Provide the (x, y) coordinate of the cell's center where the given text is located.  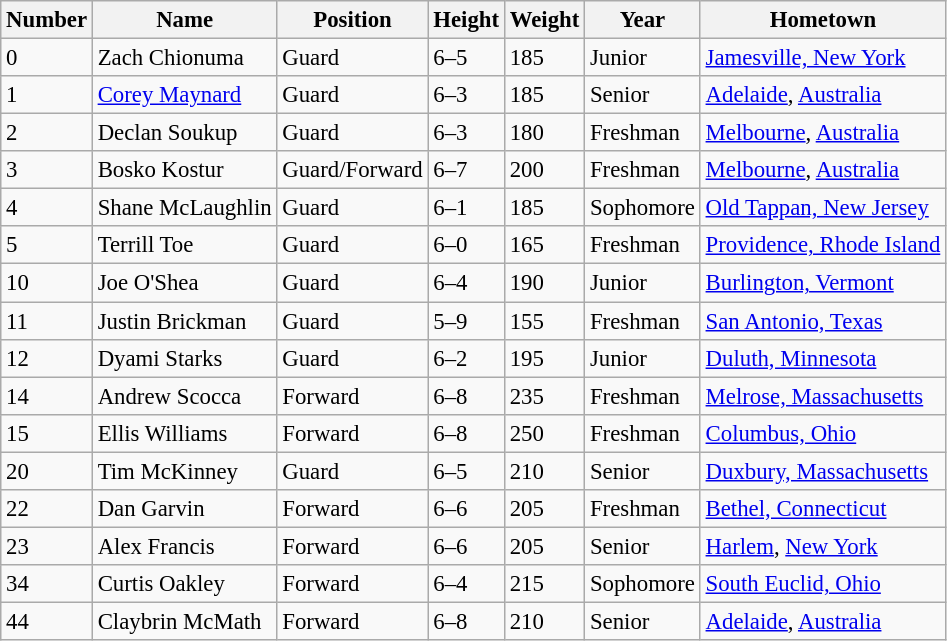
Terrill Toe (184, 245)
Year (643, 20)
5–9 (466, 321)
195 (544, 358)
Melrose, Massachusetts (822, 396)
Providence, Rhode Island (822, 245)
190 (544, 283)
Dan Garvin (184, 509)
Number (47, 20)
Duluth, Minnesota (822, 358)
200 (544, 170)
44 (47, 621)
1 (47, 95)
Weight (544, 20)
Justin Brickman (184, 321)
250 (544, 433)
5 (47, 245)
Ellis Williams (184, 433)
22 (47, 509)
Harlem, New York (822, 546)
34 (47, 584)
Columbus, Ohio (822, 433)
12 (47, 358)
14 (47, 396)
Duxbury, Massachusetts (822, 471)
Name (184, 20)
11 (47, 321)
6–0 (466, 245)
Curtis Oakley (184, 584)
Declan Soukup (184, 133)
Claybrin McMath (184, 621)
6–2 (466, 358)
20 (47, 471)
2 (47, 133)
4 (47, 208)
Jamesville, New York (822, 58)
Zach Chionuma (184, 58)
6–7 (466, 170)
180 (544, 133)
Andrew Scocca (184, 396)
Position (352, 20)
15 (47, 433)
Burlington, Vermont (822, 283)
215 (544, 584)
Alex Francis (184, 546)
Bosko Kostur (184, 170)
Joe O'Shea (184, 283)
San Antonio, Texas (822, 321)
Guard/Forward (352, 170)
Shane McLaughlin (184, 208)
Corey Maynard (184, 95)
Old Tappan, New Jersey (822, 208)
Hometown (822, 20)
6–1 (466, 208)
Dyami Starks (184, 358)
165 (544, 245)
Height (466, 20)
10 (47, 283)
Tim McKinney (184, 471)
23 (47, 546)
3 (47, 170)
155 (544, 321)
South Euclid, Ohio (822, 584)
0 (47, 58)
Bethel, Connecticut (822, 509)
235 (544, 396)
